Capture the cell that displays the provided text and extract its [X, Y] central coordinate. 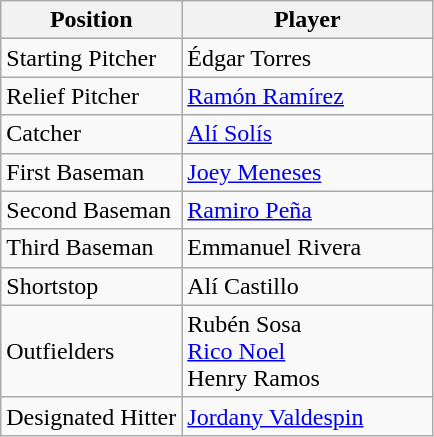
Jordany Valdespin [308, 416]
Catcher [92, 134]
Position [92, 20]
Third Baseman [92, 248]
Designated Hitter [92, 416]
Alí Solís [308, 134]
Shortstop [92, 286]
Édgar Torres [308, 58]
Starting Pitcher [92, 58]
Relief Pitcher [92, 96]
Emmanuel Rivera [308, 248]
First Baseman [92, 172]
Ramón Ramírez [308, 96]
Alí Castillo [308, 286]
Rubén Sosa Rico Noel Henry Ramos [308, 351]
Second Baseman [92, 210]
Joey Meneses [308, 172]
Ramiro Peña [308, 210]
Player [308, 20]
Outfielders [92, 351]
